Pinpoint the cell where the given text exists, returning its [X, Y] midpoint coordinate. 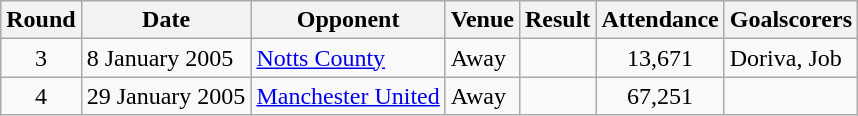
Attendance [660, 20]
13,671 [660, 58]
Round [41, 20]
Goalscorers [790, 20]
8 January 2005 [166, 58]
Doriva, Job [790, 58]
67,251 [660, 96]
Result [557, 20]
4 [41, 96]
Opponent [348, 20]
Notts County [348, 58]
29 January 2005 [166, 96]
3 [41, 58]
Date [166, 20]
Venue [482, 20]
Manchester United [348, 96]
